Pinpoint the cell where the given text exists, returning its [X, Y] midpoint coordinate. 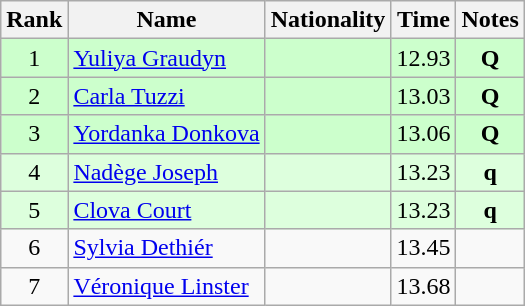
5 [34, 210]
3 [34, 134]
Véronique Linster [166, 286]
2 [34, 96]
13.03 [424, 96]
1 [34, 58]
4 [34, 172]
Nadège Joseph [166, 172]
Carla Tuzzi [166, 96]
6 [34, 248]
Clova Court [166, 210]
Sylvia Dethiér [166, 248]
Yuliya Graudyn [166, 58]
12.93 [424, 58]
Name [166, 20]
Notes [490, 20]
Nationality [328, 20]
Rank [34, 20]
13.06 [424, 134]
7 [34, 286]
Time [424, 20]
13.68 [424, 286]
13.45 [424, 248]
Yordanka Donkova [166, 134]
